Return the (X, Y) coordinate for the center point of the cell that contains the specified text.  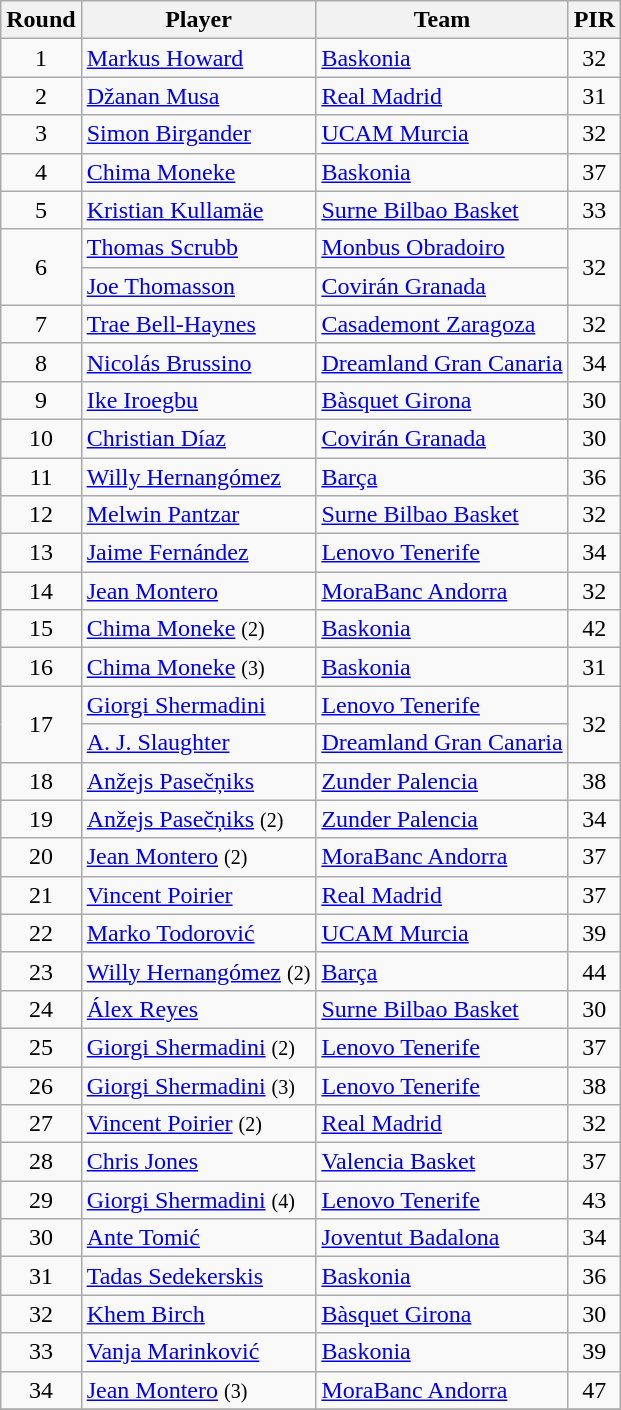
Džanan Musa (198, 96)
Simon Birgander (198, 134)
14 (41, 591)
Khem Birch (198, 1314)
10 (41, 438)
Ike Iroegbu (198, 400)
47 (594, 1390)
6 (41, 267)
9 (41, 400)
Joe Thomasson (198, 286)
Willy Hernangómez (198, 477)
Giorgi Shermadini (4) (198, 1200)
Chima Moneke (3) (198, 667)
Álex Reyes (198, 1009)
4 (41, 172)
28 (41, 1162)
PIR (594, 20)
Joventut Badalona (442, 1238)
16 (41, 667)
42 (594, 629)
13 (41, 553)
Ante Tomić (198, 1238)
43 (594, 1200)
26 (41, 1085)
44 (594, 971)
7 (41, 324)
Vincent Poirier (198, 895)
1 (41, 58)
Vincent Poirier (2) (198, 1124)
Giorgi Shermadini (3) (198, 1085)
Tadas Sedekerskis (198, 1276)
Giorgi Shermadini (2) (198, 1047)
A. J. Slaughter (198, 743)
12 (41, 515)
23 (41, 971)
Casademont Zaragoza (442, 324)
Round (41, 20)
Giorgi Shermadini (198, 705)
Nicolás Brussino (198, 362)
19 (41, 819)
11 (41, 477)
Chima Moneke (198, 172)
Trae Bell-Haynes (198, 324)
Jaime Fernández (198, 553)
Chris Jones (198, 1162)
29 (41, 1200)
24 (41, 1009)
21 (41, 895)
18 (41, 781)
Jean Montero (3) (198, 1390)
Player (198, 20)
Chima Moneke (2) (198, 629)
Thomas Scrubb (198, 248)
5 (41, 210)
Melwin Pantzar (198, 515)
17 (41, 724)
3 (41, 134)
15 (41, 629)
Markus Howard (198, 58)
Monbus Obradoiro (442, 248)
20 (41, 857)
27 (41, 1124)
2 (41, 96)
Jean Montero (198, 591)
22 (41, 933)
Willy Hernangómez (2) (198, 971)
Jean Montero (2) (198, 857)
Vanja Marinković (198, 1352)
25 (41, 1047)
Christian Díaz (198, 438)
Valencia Basket (442, 1162)
8 (41, 362)
Anžejs Pasečņiks (2) (198, 819)
Team (442, 20)
Kristian Kullamäe (198, 210)
Anžejs Pasečņiks (198, 781)
Marko Todorović (198, 933)
